Provide the [x, y] coordinate of the cell's center where the given text is located.  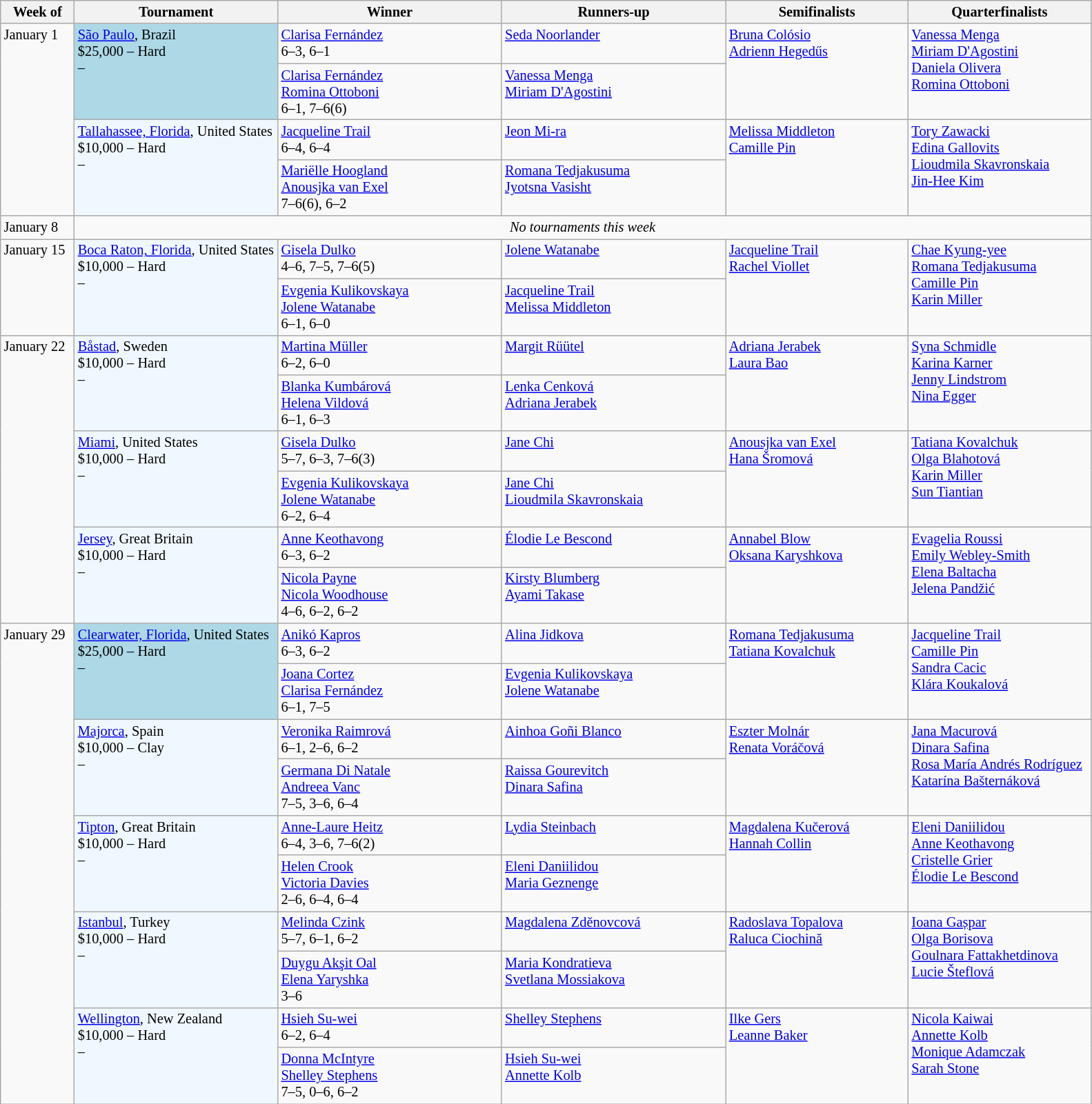
Jacqueline Trail Rachel Viollet [817, 287]
January 22 [37, 479]
Miami, United States$10,000 – Hard – [177, 479]
Donna McIntyre Shelley Stephens7–5, 0–6, 6–2 [390, 1075]
Margit Rüütel [614, 355]
Jana Macurová Dinara Safina Rosa María Andrés Rodríguez Katarína Bašternáková [1000, 767]
Quarterfinalists [1000, 12]
Adriana Jerabek Laura Bao [817, 383]
Melissa Middleton Camille Pin [817, 167]
Eszter Molnár Renata Voráčová [817, 767]
January 15 [37, 287]
Gisela Dulko5–7, 6–3, 7–6(3) [390, 451]
Jeon Mi-ra [614, 139]
Clarisa Fernández6–3, 6–1 [390, 43]
Jane Chi [614, 451]
Raissa Gourevitch Dinara Safina [614, 787]
Shelley Stephens [614, 1027]
Helen Crook Victoria Davies2–6, 6–4, 6–4 [390, 883]
Evagelia Roussi Emily Webley-Smith Elena Baltacha Jelena Pandžić [1000, 575]
Duygu Akşit Oal Elena Yaryshka3–6 [390, 979]
Tory Zawacki Edina Gallovits Lioudmila Skavronskaia Jin-Hee Kim [1000, 167]
Nicola Kaiwai Annette Kolb Monique Adamczak Sarah Stone [1000, 1055]
Ilke Gers Leanne Baker [817, 1055]
Jacqueline Trail Camille Pin Sandra Cacic Klára Koukalová [1000, 672]
Anne Keothavong6–3, 6–2 [390, 547]
Runners-up [614, 12]
Romana Tedjakusuma Jyotsna Vasisht [614, 188]
Kirsty Blumberg Ayami Takase [614, 595]
Evgenia Kulikovskaya Jolene Watanabe [614, 691]
Alina Jidkova [614, 643]
Melinda Czink5–7, 6–1, 6–2 [390, 931]
Syna Schmidle Karina Karner Jenny Lindstrom Nina Egger [1000, 383]
Semifinalists [817, 12]
Nicola Payne Nicola Woodhouse4–6, 6–2, 6–2 [390, 595]
Evgenia Kulikovskaya Jolene Watanabe6–1, 6–0 [390, 307]
São Paulo, Brazil$25,000 – Hard – [177, 72]
Clarisa Fernández Romina Ottoboni6–1, 7–6(6) [390, 92]
Lydia Steinbach [614, 835]
Hsieh Su-wei Annette Kolb [614, 1075]
Blanka Kumbárová Helena Vildová6–1, 6–3 [390, 403]
Seda Noorlander [614, 43]
January 29 [37, 863]
Magdalena Kučerová Hannah Collin [817, 863]
Martina Müller6–2, 6–0 [390, 355]
Anousjka van Exel Hana Šromová [817, 479]
Winner [390, 12]
Chae Kyung-yee Romana Tedjakusuma Camille Pin Karin Miller [1000, 287]
Båstad, Sweden$10,000 – Hard – [177, 383]
Anne-Laure Heitz6–4, 3–6, 7–6(2) [390, 835]
Hsieh Su-wei6–2, 6–4 [390, 1027]
Vanessa Menga Miriam D'Agostini [614, 92]
January 8 [37, 228]
Lenka Cenková Adriana Jerabek [614, 403]
No tournaments this week [582, 228]
Germana Di Natale Andreea Vanc7–5, 3–6, 6–4 [390, 787]
Ioana Gașpar Olga Borisova Goulnara Fattakhetdinova Lucie Šteflová [1000, 959]
Istanbul, Turkey$10,000 – Hard – [177, 959]
Jacqueline Trail Melissa Middleton [614, 307]
Romana Tedjakusuma Tatiana Kovalchuk [817, 672]
Clearwater, Florida, United States$25,000 – Hard – [177, 672]
Jersey, Great Britain$10,000 – Hard – [177, 575]
Mariëlle Hoogland Anousjka van Exel7–6(6), 6–2 [390, 188]
Tallahassee, Florida, United States$10,000 – Hard – [177, 167]
Wellington, New Zealand$10,000 – Hard – [177, 1055]
Maria Kondratieva Svetlana Mossiakova [614, 979]
Evgenia Kulikovskaya Jolene Watanabe6–2, 6–4 [390, 499]
January 1 [37, 120]
Majorca, Spain$10,000 – Clay – [177, 767]
Gisela Dulko4–6, 7–5, 7–6(5) [390, 259]
Jacqueline Trail6–4, 6–4 [390, 139]
Radoslava Topalova Raluca Ciochină [817, 959]
Élodie Le Bescond [614, 547]
Annabel Blow Oksana Karyshkova [817, 575]
Week of [37, 12]
Ainhoa Goñi Blanco [614, 739]
Boca Raton, Florida, United States$10,000 – Hard – [177, 287]
Jane Chi Lioudmila Skavronskaia [614, 499]
Bruna Colósio Adrienn Hegedűs [817, 72]
Joana Cortez Clarisa Fernández6–1, 7–5 [390, 691]
Magdalena Zděnovcová [614, 931]
Eleni Daniilidou Anne Keothavong Cristelle Grier Élodie Le Bescond [1000, 863]
Eleni Daniilidou Maria Geznenge [614, 883]
Tournament [177, 12]
Tatiana Kovalchuk Olga Blahotová Karin Miller Sun Tiantian [1000, 479]
Jolene Watanabe [614, 259]
Anikó Kapros6–3, 6–2 [390, 643]
Vanessa Menga Miriam D'Agostini Daniela Olivera Romina Ottoboni [1000, 72]
Tipton, Great Britain$10,000 – Hard – [177, 863]
Veronika Raimrová6–1, 2–6, 6–2 [390, 739]
